Determine the [x, y] coordinate at the center of the cell enclosing the given text.  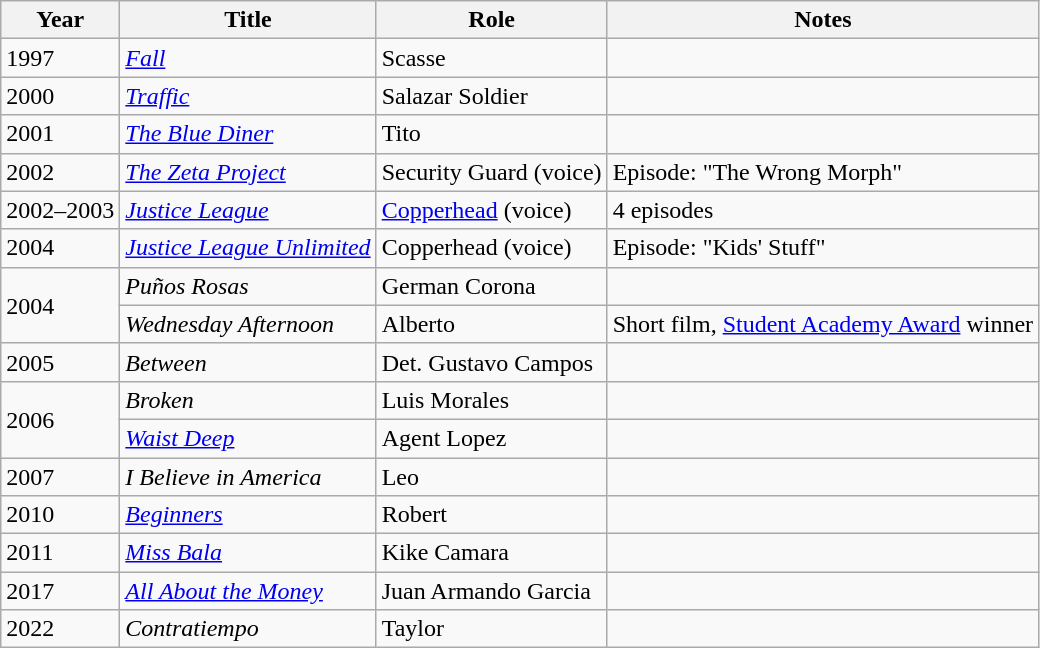
Agent Lopez [492, 438]
2005 [60, 362]
Miss Bala [248, 553]
2007 [60, 477]
2006 [60, 419]
Juan Armando Garcia [492, 591]
I Believe in America [248, 477]
Episode: "Kids' Stuff" [822, 248]
Justice League Unlimited [248, 248]
Episode: "The Wrong Morph" [822, 172]
Taylor [492, 629]
Short film, Student Academy Award winner [822, 324]
Scasse [492, 58]
2011 [60, 553]
2000 [60, 96]
2017 [60, 591]
1997 [60, 58]
Waist Deep [248, 438]
Title [248, 20]
Luis Morales [492, 400]
Role [492, 20]
Det. Gustavo Campos [492, 362]
Justice League [248, 210]
Beginners [248, 515]
All About the Money [248, 591]
Robert [492, 515]
Contratiempo [248, 629]
Puños Rosas [248, 286]
Traffic [248, 96]
The Blue Diner [248, 134]
4 episodes [822, 210]
2022 [60, 629]
2001 [60, 134]
2002 [60, 172]
Security Guard (voice) [492, 172]
German Corona [492, 286]
The Zeta Project [248, 172]
Notes [822, 20]
2002–2003 [60, 210]
Year [60, 20]
Wednesday Afternoon [248, 324]
Fall [248, 58]
Kike Camara [492, 553]
Broken [248, 400]
Salazar Soldier [492, 96]
Leo [492, 477]
Tito [492, 134]
Alberto [492, 324]
2010 [60, 515]
Between [248, 362]
